Search for the cell housing the specified text and yield its (x, y) center coordinate. 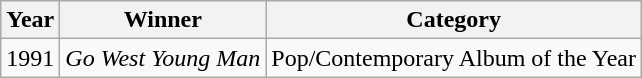
Pop/Contemporary Album of the Year (454, 58)
Go West Young Man (163, 58)
1991 (30, 58)
Winner (163, 20)
Category (454, 20)
Year (30, 20)
